Scan for the cell matching the given text and deliver its (X, Y) coordinate at center. 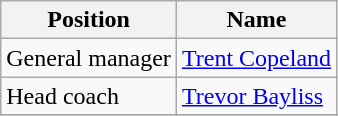
Head coach (89, 96)
Trent Copeland (256, 58)
Trevor Bayliss (256, 96)
Name (256, 20)
Position (89, 20)
General manager (89, 58)
